Output the (X, Y) coordinate of the center of the cell containing the given text.  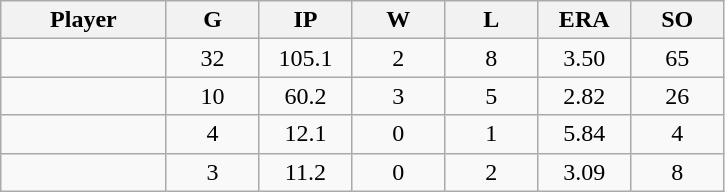
SO (678, 20)
10 (212, 96)
3.09 (584, 172)
2.82 (584, 96)
3.50 (584, 58)
1 (492, 134)
5.84 (584, 134)
11.2 (306, 172)
5 (492, 96)
G (212, 20)
60.2 (306, 96)
105.1 (306, 58)
Player (84, 20)
ERA (584, 20)
L (492, 20)
12.1 (306, 134)
65 (678, 58)
IP (306, 20)
W (398, 20)
32 (212, 58)
26 (678, 96)
